Scan for the cell matching the given text and deliver its [x, y] coordinate at center. 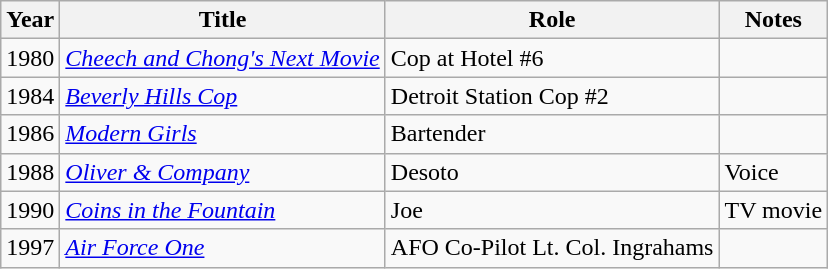
Voice [774, 172]
1997 [30, 248]
1980 [30, 58]
Year [30, 20]
AFO Co-Pilot Lt. Col. Ingrahams [552, 248]
Title [222, 20]
1990 [30, 210]
Cheech and Chong's Next Movie [222, 58]
TV movie [774, 210]
Detroit Station Cop #2 [552, 96]
Role [552, 20]
1984 [30, 96]
Coins in the Fountain [222, 210]
Notes [774, 20]
Air Force One [222, 248]
Bartender [552, 134]
Oliver & Company [222, 172]
Joe [552, 210]
1986 [30, 134]
Beverly Hills Cop [222, 96]
Cop at Hotel #6 [552, 58]
Modern Girls [222, 134]
Desoto [552, 172]
1988 [30, 172]
